From the cell containing the given text, extract its center point as [X, Y] coordinate. 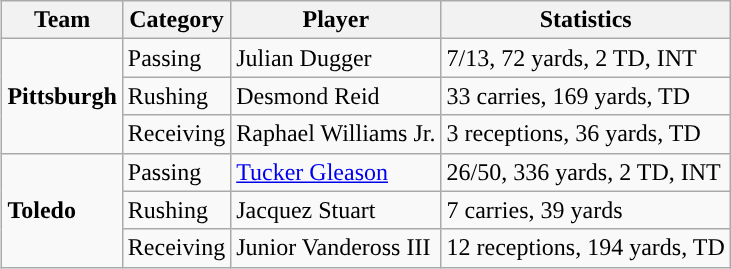
Statistics [586, 20]
Desmond Reid [336, 96]
26/50, 336 yards, 2 TD, INT [586, 172]
Raphael Williams Jr. [336, 134]
7 carries, 39 yards [586, 210]
3 receptions, 36 yards, TD [586, 134]
33 carries, 169 yards, TD [586, 96]
Toledo [62, 210]
Junior Vandeross III [336, 248]
12 receptions, 194 yards, TD [586, 248]
Team [62, 20]
Player [336, 20]
Category [176, 20]
Jacquez Stuart [336, 210]
Julian Dugger [336, 58]
Tucker Gleason [336, 172]
7/13, 72 yards, 2 TD, INT [586, 58]
Pittsburgh [62, 96]
